Capture the cell that displays the provided text and extract its (x, y) central coordinate. 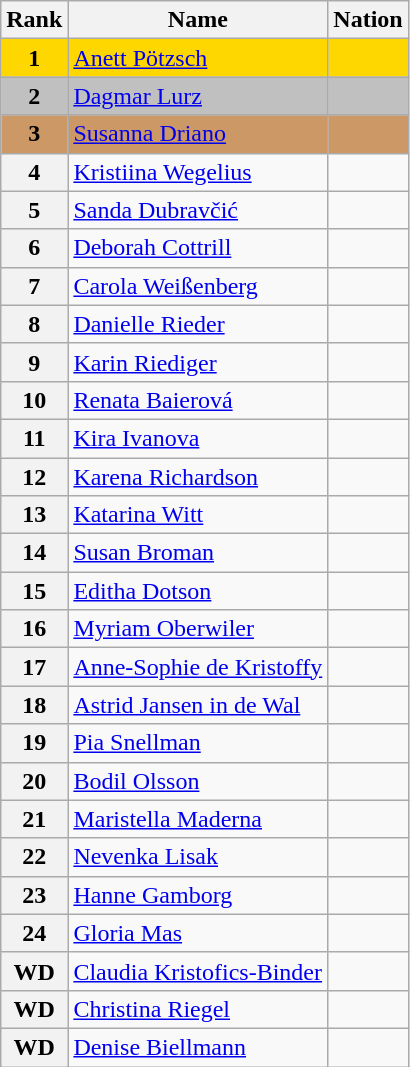
Rank (34, 20)
15 (34, 591)
Editha Dotson (198, 591)
Astrid Jansen in de Wal (198, 705)
Karena Richardson (198, 477)
Nevenka Lisak (198, 857)
Pia Snellman (198, 743)
Dagmar Lurz (198, 96)
6 (34, 248)
Katarina Witt (198, 515)
22 (34, 857)
Deborah Cottrill (198, 248)
8 (34, 324)
20 (34, 781)
Karin Riediger (198, 362)
Kira Ivanova (198, 438)
Maristella Maderna (198, 819)
Renata Baierová (198, 400)
19 (34, 743)
3 (34, 134)
4 (34, 172)
Anett Pötzsch (198, 58)
7 (34, 286)
9 (34, 362)
12 (34, 477)
Bodil Olsson (198, 781)
Gloria Mas (198, 933)
Anne-Sophie de Kristoffy (198, 667)
17 (34, 667)
Denise Biellmann (198, 1047)
Kristiina Wegelius (198, 172)
11 (34, 438)
14 (34, 553)
23 (34, 895)
Susan Broman (198, 553)
10 (34, 400)
1 (34, 58)
Carola Weißenberg (198, 286)
18 (34, 705)
Danielle Rieder (198, 324)
Susanna Driano (198, 134)
Claudia Kristofics-Binder (198, 971)
Sanda Dubravčić (198, 210)
24 (34, 933)
Nation (368, 20)
2 (34, 96)
Hanne Gamborg (198, 895)
13 (34, 515)
Christina Riegel (198, 1009)
5 (34, 210)
Name (198, 20)
21 (34, 819)
16 (34, 629)
Myriam Oberwiler (198, 629)
